Return the (X, Y) coordinate for the center point of the cell that contains the specified text.  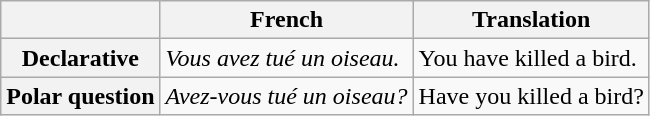
French (286, 20)
Have you killed a bird? (531, 96)
Declarative (80, 58)
Translation (531, 20)
Polar question (80, 96)
Avez-vous tué un oiseau? (286, 96)
You have killed a bird. (531, 58)
Vous avez tué un oiseau. (286, 58)
